Pinpoint the cell where the given text exists, returning its (x, y) midpoint coordinate. 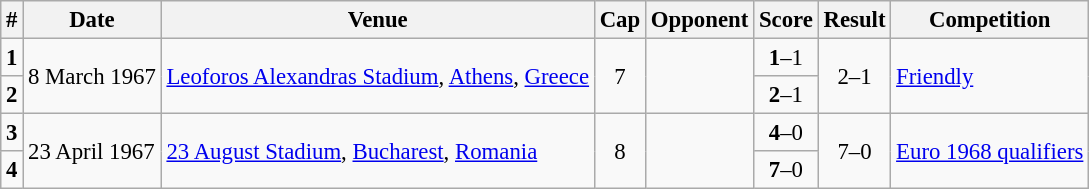
Date (92, 20)
Result (854, 20)
Friendly (990, 76)
Venue (378, 20)
8 March 1967 (92, 76)
4–0 (786, 133)
Competition (990, 20)
# (12, 20)
3 (12, 133)
8 (620, 152)
4 (12, 170)
1 (12, 58)
Leoforos Alexandras Stadium, Athens, Greece (378, 76)
Opponent (699, 20)
23 August Stadium, Bucharest, Romania (378, 152)
23 April 1967 (92, 152)
Euro 1968 qualifiers (990, 152)
2 (12, 95)
Score (786, 20)
1–1 (786, 58)
Cap (620, 20)
7 (620, 76)
